Determine the [X, Y] coordinate at the center of the cell enclosing the given text.  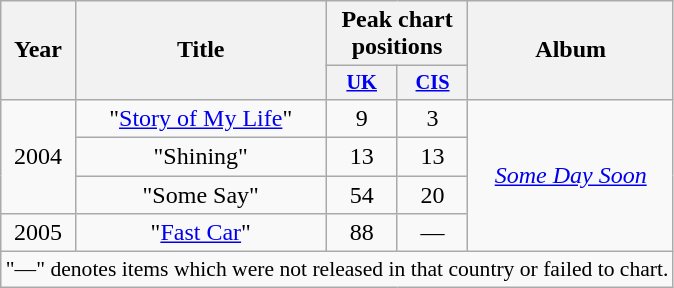
Title [200, 50]
2005 [38, 233]
54 [362, 195]
Year [38, 50]
— [432, 233]
UK [362, 83]
CIS [432, 83]
"Some Say" [200, 195]
9 [362, 118]
Album [571, 50]
Peak chart positions [397, 34]
"Fast Car" [200, 233]
20 [432, 195]
3 [432, 118]
"Story of My Life" [200, 118]
"—" denotes items which were not released in that country or failed to chart. [338, 270]
88 [362, 233]
2004 [38, 156]
Some Day Soon [571, 175]
"Shining" [200, 157]
